Scan for the cell matching the given text and deliver its [x, y] coordinate at center. 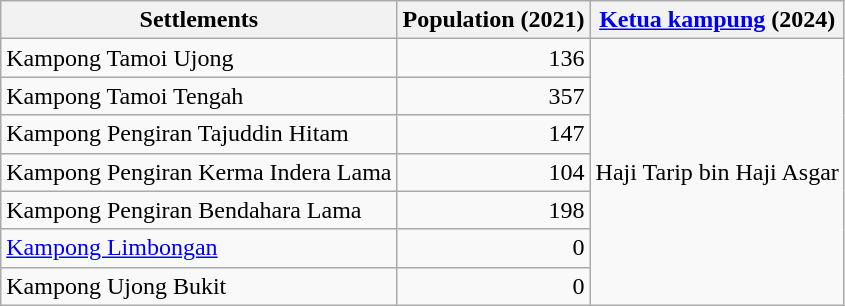
Kampong Tamoi Tengah [199, 96]
136 [494, 58]
104 [494, 172]
Kampong Tamoi Ujong [199, 58]
Kampong Ujong Bukit [199, 286]
Kampong Pengiran Kerma Indera Lama [199, 172]
Kampong Pengiran Tajuddin Hitam [199, 134]
Kampong Pengiran Bendahara Lama [199, 210]
Haji Tarip bin Haji Asgar [717, 172]
198 [494, 210]
Ketua kampung (2024) [717, 20]
Kampong Limbongan [199, 248]
147 [494, 134]
Settlements [199, 20]
Population (2021) [494, 20]
357 [494, 96]
